Find where the given text appears and provide that cell's center as (X, Y) coordinate. 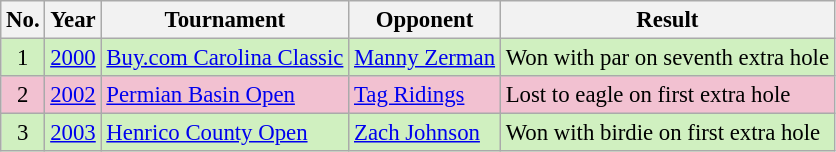
Opponent (425, 20)
Result (667, 20)
3 (23, 133)
Tag Ridings (425, 95)
Lost to eagle on first extra hole (667, 95)
Won with par on seventh extra hole (667, 58)
2 (23, 95)
1 (23, 58)
No. (23, 20)
Buy.com Carolina Classic (225, 58)
Won with birdie on first extra hole (667, 133)
2003 (73, 133)
Henrico County Open (225, 133)
Zach Johnson (425, 133)
2000 (73, 58)
2002 (73, 95)
Manny Zerman (425, 58)
Year (73, 20)
Permian Basin Open (225, 95)
Tournament (225, 20)
